Provide the [X, Y] coordinate of the cell's center where the given text is located.  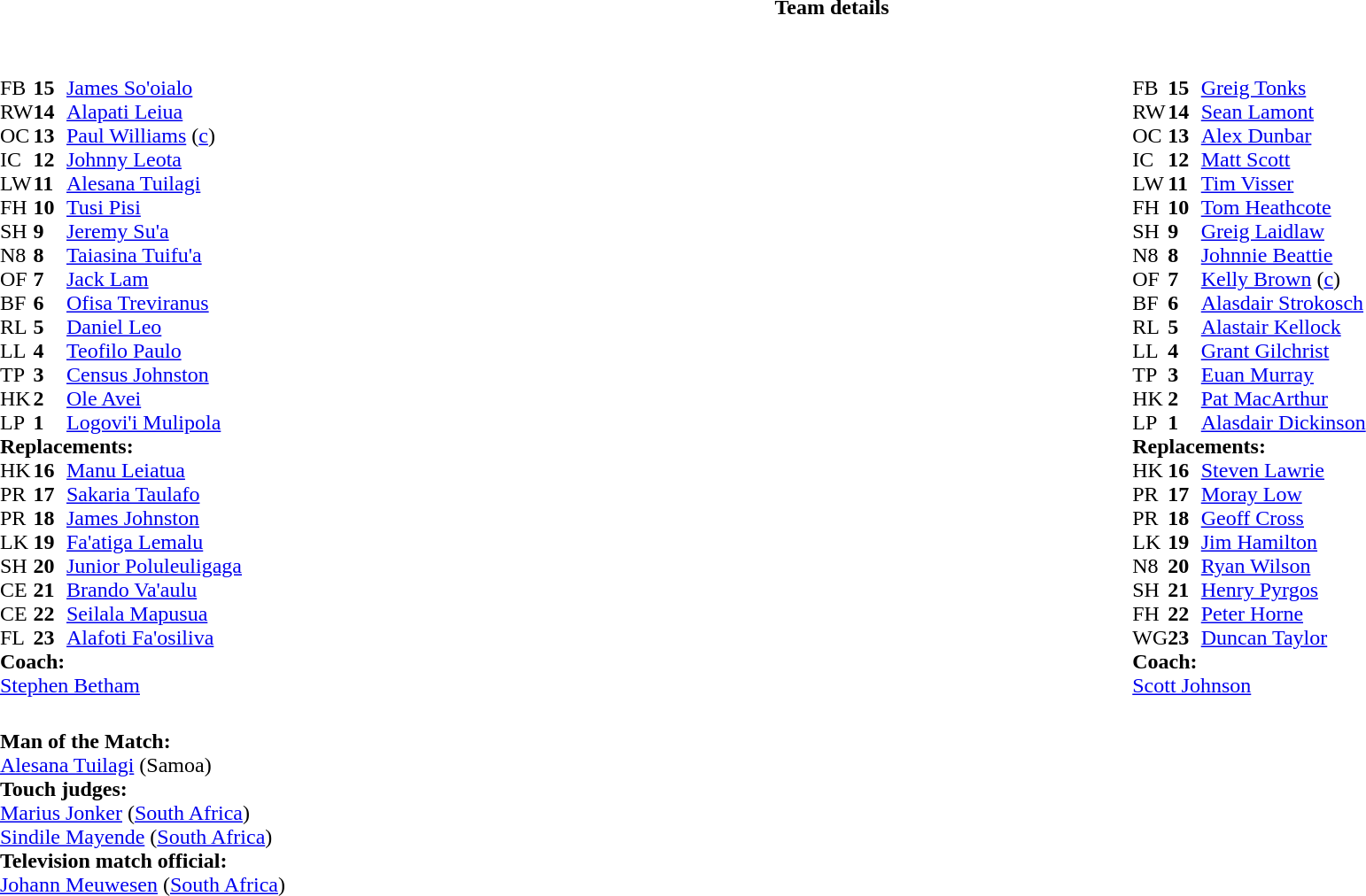
FL [17, 637]
Alex Dunbar [1284, 136]
Junior Poluleuligaga [154, 567]
Alafoti Fa'osiliva [154, 637]
Grant Gilchrist [1284, 351]
Peter Horne [1284, 614]
Sakaria Taulafo [154, 494]
Matt Scott [1284, 159]
Henry Pyrgos [1284, 590]
Tim Visser [1284, 184]
Daniel Leo [154, 328]
Ryan Wilson [1284, 567]
Tusi Pisi [154, 207]
Pat MacArthur [1284, 398]
Jim Hamilton [1284, 542]
Alesana Tuilagi [154, 184]
Ofisa Treviranus [154, 303]
Taiasina Tuifu'a [154, 255]
Tom Heathcote [1284, 207]
Jack Lam [154, 280]
WG [1150, 637]
Jeremy Su'a [154, 232]
Manu Leiatua [154, 471]
Sean Lamont [1284, 112]
Ole Avei [154, 398]
Brando Va'aulu [154, 590]
Logovi'i Mulipola [154, 423]
Census Johnston [154, 375]
Kelly Brown (c) [1284, 280]
Johnnie Beattie [1284, 255]
Alapati Leiua [154, 112]
Alasdair Strokosch [1284, 303]
Paul Williams (c) [154, 136]
Teofilo Paulo [154, 351]
Euan Murray [1284, 375]
Greig Tonks [1284, 89]
Seilala Mapusua [154, 614]
Stephen Betham [120, 685]
Alastair Kellock [1284, 328]
Scott Johnson [1249, 685]
Johnny Leota [154, 159]
Moray Low [1284, 494]
James Johnston [154, 519]
Fa'atiga Lemalu [154, 542]
Greig Laidlaw [1284, 232]
Steven Lawrie [1284, 471]
Alasdair Dickinson [1284, 423]
Geoff Cross [1284, 519]
James So'oialo [154, 89]
Duncan Taylor [1284, 637]
